For the text-containing cell, return its midpoint in (x, y) coordinate format. 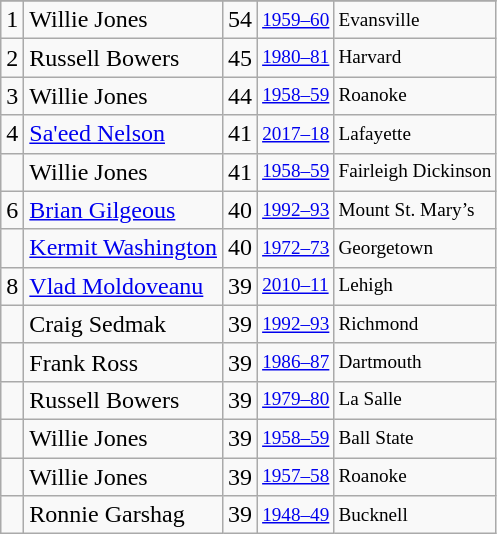
Ronnie Garshag (124, 515)
1986–87 (296, 362)
54 (240, 20)
2 (12, 58)
Georgetown (415, 248)
1948–49 (296, 515)
1980–81 (296, 58)
6 (12, 210)
Bucknell (415, 515)
Ball State (415, 438)
Harvard (415, 58)
Dartmouth (415, 362)
1979–80 (296, 400)
Kermit Washington (124, 248)
La Salle (415, 400)
Lafayette (415, 134)
3 (12, 96)
8 (12, 286)
Mount St. Mary’s (415, 210)
Fairleigh Dickinson (415, 172)
2010–11 (296, 286)
Craig Sedmak (124, 324)
4 (12, 134)
Evansville (415, 20)
Sa'eed Nelson (124, 134)
1 (12, 20)
1959–60 (296, 20)
2017–18 (296, 134)
Richmond (415, 324)
45 (240, 58)
44 (240, 96)
1972–73 (296, 248)
Lehigh (415, 286)
Frank Ross (124, 362)
Brian Gilgeous (124, 210)
1957–58 (296, 477)
Vlad Moldoveanu (124, 286)
